Extract the (x, y) coordinate from the center of the cell holding the provided text.  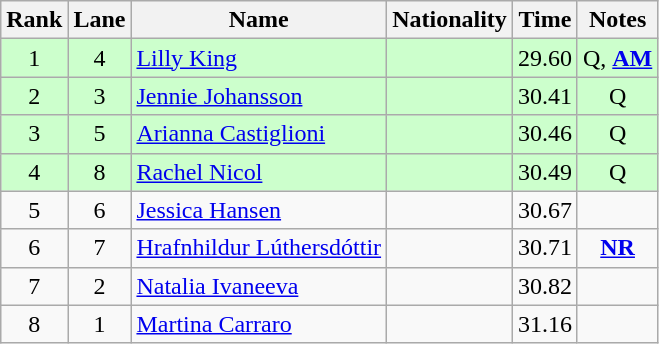
Jennie Johansson (259, 96)
Arianna Castiglioni (259, 134)
Nationality (450, 20)
29.60 (544, 58)
30.49 (544, 172)
Lilly King (259, 58)
Rank (34, 20)
30.67 (544, 210)
30.41 (544, 96)
30.46 (544, 134)
Notes (617, 20)
Jessica Hansen (259, 210)
Lane (100, 20)
30.71 (544, 248)
30.82 (544, 286)
Hrafnhildur Lúthersdóttir (259, 248)
NR (617, 248)
Time (544, 20)
Q, AM (617, 58)
Natalia Ivaneeva (259, 286)
Rachel Nicol (259, 172)
Name (259, 20)
31.16 (544, 324)
Martina Carraro (259, 324)
